Detect which cell encompasses the target text, then output its [x, y] center coordinate. 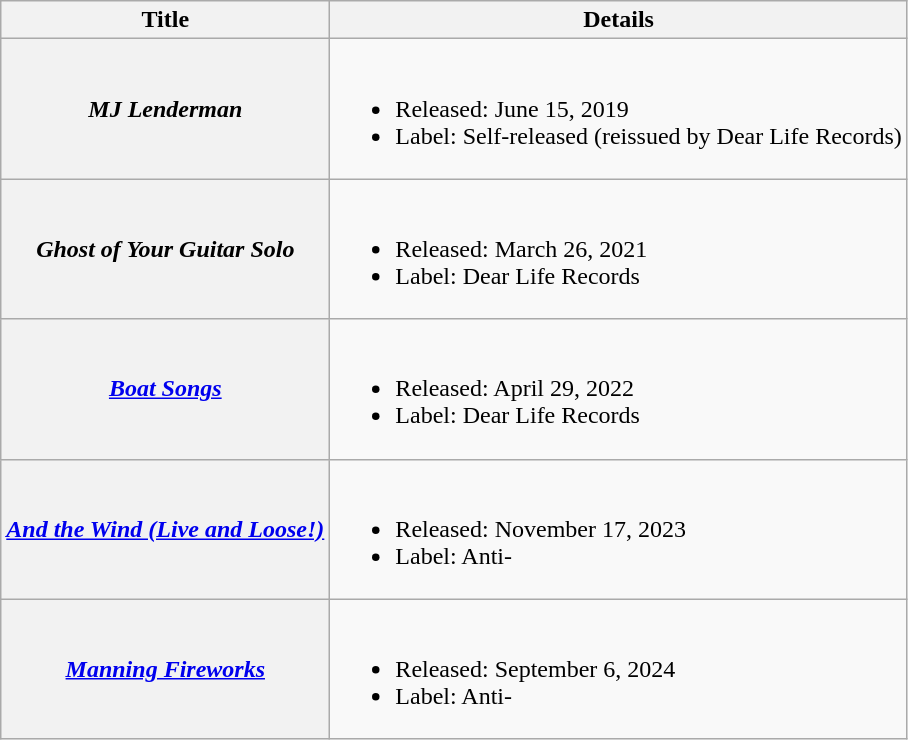
MJ Lenderman [166, 109]
Released: April 29, 2022Label: Dear Life Records [619, 389]
Released: June 15, 2019Label: Self-released (reissued by Dear Life Records) [619, 109]
Details [619, 20]
Ghost of Your Guitar Solo [166, 249]
Released: November 17, 2023Label: Anti- [619, 529]
Manning Fireworks [166, 669]
Boat Songs [166, 389]
And the Wind (Live and Loose!) [166, 529]
Released: September 6, 2024Label: Anti- [619, 669]
Released: March 26, 2021Label: Dear Life Records [619, 249]
Title [166, 20]
